Provide the (x, y) coordinate of the cell's center where the given text is located.  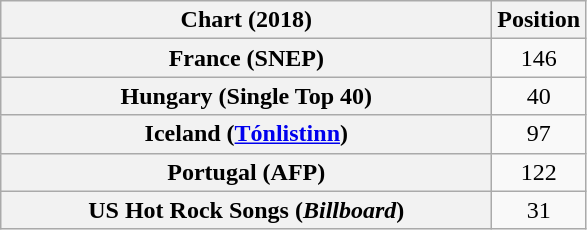
Portugal (AFP) (246, 172)
Position (539, 20)
US Hot Rock Songs (Billboard) (246, 210)
40 (539, 96)
Hungary (Single Top 40) (246, 96)
97 (539, 134)
146 (539, 58)
122 (539, 172)
31 (539, 210)
Iceland (Tónlistinn) (246, 134)
Chart (2018) (246, 20)
France (SNEP) (246, 58)
